Pinpoint the cell where the given text exists, returning its (X, Y) midpoint coordinate. 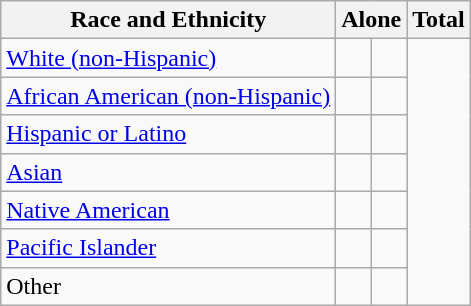
African American (non-Hispanic) (168, 96)
Other (168, 286)
Native American (168, 210)
Total (439, 20)
White (non-Hispanic) (168, 58)
Alone (372, 20)
Asian (168, 172)
Pacific Islander (168, 248)
Hispanic or Latino (168, 134)
Race and Ethnicity (168, 20)
